Search for the cell housing the specified text and yield its [X, Y] center coordinate. 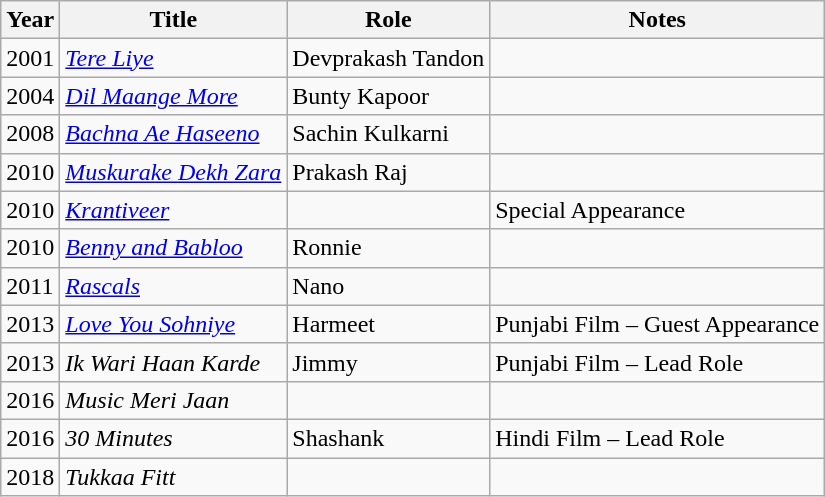
2004 [30, 96]
Bunty Kapoor [388, 96]
Role [388, 20]
Ik Wari Haan Karde [174, 362]
Harmeet [388, 324]
2011 [30, 286]
2001 [30, 58]
2008 [30, 134]
Love You Sohniye [174, 324]
2018 [30, 477]
Music Meri Jaan [174, 400]
Shashank [388, 438]
Notes [658, 20]
Ronnie [388, 248]
Devprakash Tandon [388, 58]
Tere Liye [174, 58]
Punjabi Film – Guest Appearance [658, 324]
Dil Maange More [174, 96]
Nano [388, 286]
Sachin Kulkarni [388, 134]
Krantiveer [174, 210]
Title [174, 20]
30 Minutes [174, 438]
Hindi Film – Lead Role [658, 438]
Special Appearance [658, 210]
Jimmy [388, 362]
Rascals [174, 286]
Muskurake Dekh Zara [174, 172]
Tukkaa Fitt [174, 477]
Bachna Ae Haseeno [174, 134]
Punjabi Film – Lead Role [658, 362]
Benny and Babloo [174, 248]
Year [30, 20]
Prakash Raj [388, 172]
